Determine the (X, Y) coordinate at the center of the cell enclosing the given text.  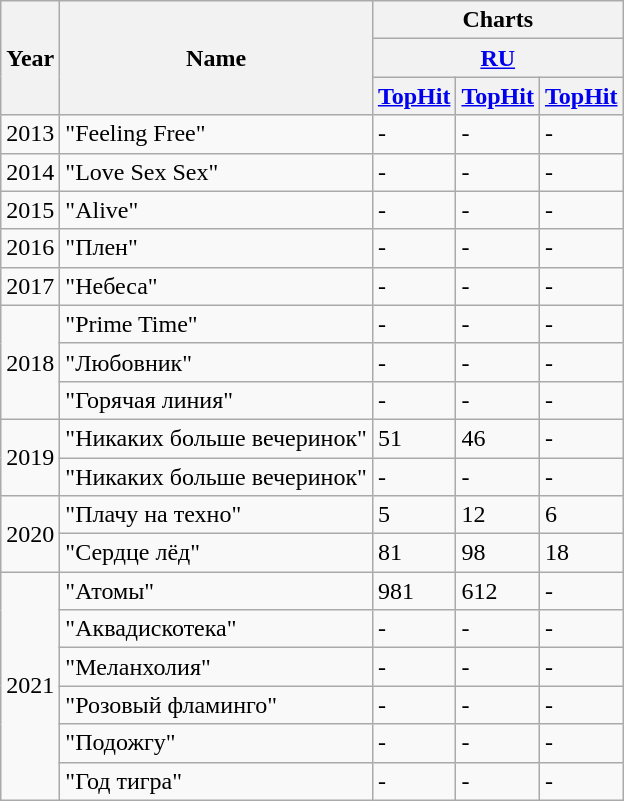
"Alive" (216, 210)
612 (498, 591)
2018 (30, 362)
6 (581, 515)
"Плачу на техно" (216, 515)
12 (498, 515)
"Год тигра" (216, 781)
"Меланхолия" (216, 667)
981 (414, 591)
"Плен" (216, 248)
"Горячая линия" (216, 400)
98 (498, 553)
46 (498, 438)
"Prime Time" (216, 324)
"Небеса" (216, 286)
"Feeling Free" (216, 134)
2014 (30, 172)
"Подожгу" (216, 743)
2015 (30, 210)
2017 (30, 286)
18 (581, 553)
"Love Sex Sex" (216, 172)
"Атомы" (216, 591)
"Аквадискотека" (216, 629)
"Розовый фламинго" (216, 705)
2019 (30, 457)
5 (414, 515)
"Любовник" (216, 362)
Year (30, 58)
2016 (30, 248)
Charts (498, 20)
Name (216, 58)
51 (414, 438)
2021 (30, 686)
"Сердце лёд" (216, 553)
2013 (30, 134)
RU (498, 58)
2020 (30, 534)
81 (414, 553)
